Identify which cell holds the provided text, then report its (x, y) central coordinate. 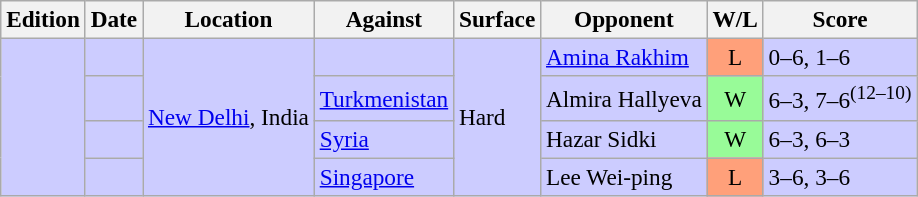
W/L (735, 19)
Hazar Sidki (624, 139)
Date (114, 19)
Hard (498, 116)
Turkmenistan (384, 98)
6–3, 6–3 (840, 139)
Singapore (384, 177)
Against (384, 19)
3–6, 3–6 (840, 177)
Score (840, 19)
Syria (384, 139)
0–6, 1–6 (840, 57)
Lee Wei-ping (624, 177)
Surface (498, 19)
Location (229, 19)
New Delhi, India (229, 116)
Almira Hallyeva (624, 98)
Edition (44, 19)
Opponent (624, 19)
Amina Rakhim (624, 57)
6–3, 7–6(12–10) (840, 98)
